Extract the [x, y] coordinate from the center of the cell holding the provided text.  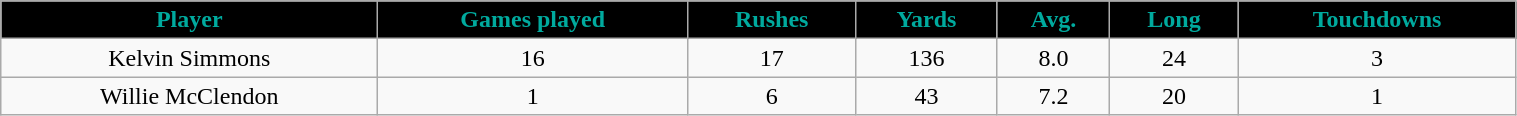
43 [926, 96]
Yards [926, 20]
Willie McClendon [190, 96]
6 [772, 96]
Touchdowns [1377, 20]
Games played [533, 20]
3 [1377, 58]
20 [1174, 96]
8.0 [1054, 58]
Long [1174, 20]
Avg. [1054, 20]
24 [1174, 58]
136 [926, 58]
17 [772, 58]
Player [190, 20]
7.2 [1054, 96]
Rushes [772, 20]
16 [533, 58]
Kelvin Simmons [190, 58]
